Return (X, Y) of the center of cell containing provided text 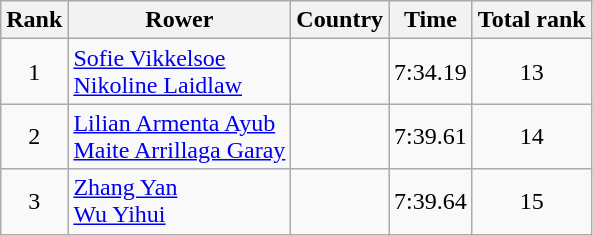
Zhang YanWu Yihui (180, 202)
Sofie VikkelsoeNikoline Laidlaw (180, 72)
3 (34, 202)
7:39.61 (431, 136)
Rower (180, 20)
13 (532, 72)
1 (34, 72)
Rank (34, 20)
14 (532, 136)
7:34.19 (431, 72)
2 (34, 136)
Time (431, 20)
7:39.64 (431, 202)
Country (340, 20)
Lilian Armenta AyubMaite Arrillaga Garay (180, 136)
15 (532, 202)
Total rank (532, 20)
